Pinpoint the cell where the given text exists, returning its (x, y) midpoint coordinate. 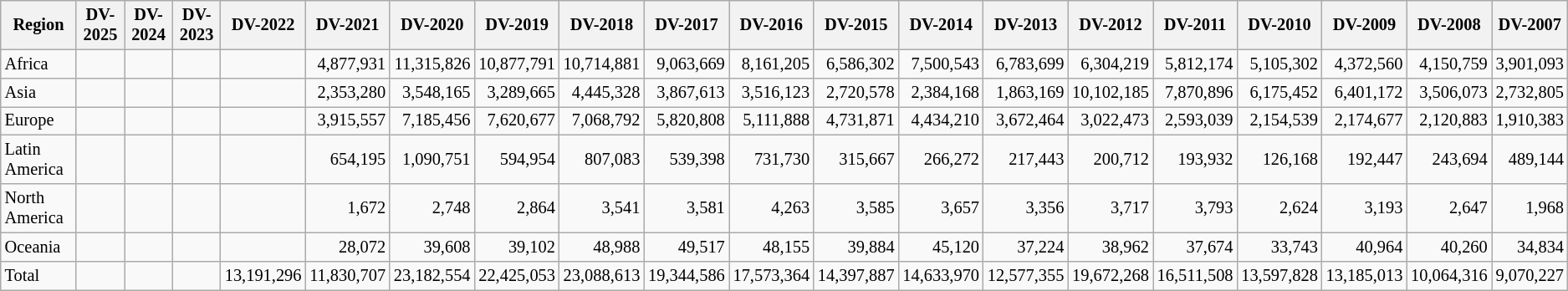
2,647 (1448, 209)
3,793 (1196, 209)
315,667 (856, 159)
North America (38, 209)
DV-2020 (432, 25)
37,674 (1196, 247)
2,864 (517, 209)
DV-2010 (1279, 25)
5,812,174 (1196, 64)
7,500,543 (940, 64)
17,573,364 (771, 276)
37,224 (1025, 247)
193,932 (1196, 159)
2,593,039 (1196, 120)
13,597,828 (1279, 276)
2,624 (1279, 209)
3,581 (686, 209)
40,260 (1448, 247)
2,120,883 (1448, 120)
7,620,677 (517, 120)
126,168 (1279, 159)
DV-2025 (100, 25)
DV-2023 (197, 25)
6,401,172 (1365, 92)
243,694 (1448, 159)
19,672,268 (1111, 276)
1,968 (1530, 209)
1,863,169 (1025, 92)
48,988 (602, 247)
594,954 (517, 159)
Africa (38, 64)
4,372,560 (1365, 64)
10,877,791 (517, 64)
539,398 (686, 159)
192,447 (1365, 159)
3,548,165 (432, 92)
5,820,808 (686, 120)
Oceania (38, 247)
4,150,759 (1448, 64)
39,608 (432, 247)
DV-2013 (1025, 25)
3,657 (940, 209)
23,182,554 (432, 276)
22,425,053 (517, 276)
9,063,669 (686, 64)
217,443 (1025, 159)
DV-2021 (348, 25)
200,712 (1111, 159)
DV-2009 (1365, 25)
Total (38, 276)
3,585 (856, 209)
10,064,316 (1448, 276)
8,161,205 (771, 64)
731,730 (771, 159)
12,577,355 (1025, 276)
5,111,888 (771, 120)
3,289,665 (517, 92)
3,717 (1111, 209)
DV-2008 (1448, 25)
3,193 (1365, 209)
38,962 (1111, 247)
6,586,302 (856, 64)
2,732,805 (1530, 92)
39,884 (856, 247)
1,910,383 (1530, 120)
23,088,613 (602, 276)
2,353,280 (348, 92)
3,541 (602, 209)
DV-2016 (771, 25)
2,154,539 (1279, 120)
4,445,328 (602, 92)
6,304,219 (1111, 64)
9,070,227 (1530, 276)
Latin America (38, 159)
40,964 (1365, 247)
13,185,013 (1365, 276)
2,384,168 (940, 92)
3,901,093 (1530, 64)
14,633,970 (940, 276)
2,174,677 (1365, 120)
DV-2015 (856, 25)
3,506,073 (1448, 92)
48,155 (771, 247)
4,434,210 (940, 120)
3,516,123 (771, 92)
2,720,578 (856, 92)
11,830,707 (348, 276)
7,068,792 (602, 120)
DV-2019 (517, 25)
10,102,185 (1111, 92)
4,263 (771, 209)
39,102 (517, 247)
1,672 (348, 209)
16,511,508 (1196, 276)
DV-2022 (263, 25)
3,867,613 (686, 92)
Europe (38, 120)
DV-2018 (602, 25)
2,748 (432, 209)
3,672,464 (1025, 120)
4,731,871 (856, 120)
6,175,452 (1279, 92)
19,344,586 (686, 276)
10,714,881 (602, 64)
1,090,751 (432, 159)
45,120 (940, 247)
33,743 (1279, 247)
14,397,887 (856, 276)
3,915,557 (348, 120)
DV-2014 (940, 25)
28,072 (348, 247)
34,834 (1530, 247)
4,877,931 (348, 64)
DV-2017 (686, 25)
5,105,302 (1279, 64)
3,022,473 (1111, 120)
DV-2024 (149, 25)
654,195 (348, 159)
7,185,456 (432, 120)
Asia (38, 92)
DV-2011 (1196, 25)
49,517 (686, 247)
3,356 (1025, 209)
11,315,826 (432, 64)
Region (38, 25)
13,191,296 (263, 276)
6,783,699 (1025, 64)
DV-2007 (1530, 25)
266,272 (940, 159)
7,870,896 (1196, 92)
807,083 (602, 159)
DV-2012 (1111, 25)
489,144 (1530, 159)
